Return [X, Y] of the center of cell containing provided text 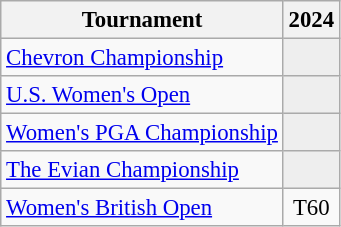
Women's British Open [142, 208]
The Evian Championship [142, 170]
Chevron Championship [142, 58]
Women's PGA Championship [142, 133]
T60 [311, 208]
U.S. Women's Open [142, 95]
2024 [311, 20]
Tournament [142, 20]
